Return the [x, y] coordinate for the center point of the cell that contains the specified text.  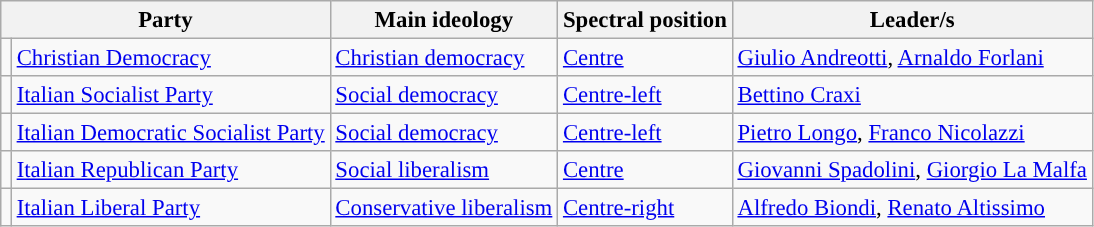
Alfredo Biondi, Renato Altissimo [912, 208]
Conservative liberalism [444, 208]
Pietro Longo, Franco Nicolazzi [912, 133]
Christian democracy [444, 58]
Italian Liberal Party [170, 208]
Bettino Craxi [912, 95]
Giovanni Spadolini, Giorgio La Malfa [912, 170]
Centre-right [646, 208]
Leader/s [912, 20]
Social liberalism [444, 170]
Italian Socialist Party [170, 95]
Main ideology [444, 20]
Spectral position [646, 20]
Giulio Andreotti, Arnaldo Forlani [912, 58]
Christian Democracy [170, 58]
Italian Republican Party [170, 170]
Italian Democratic Socialist Party [170, 133]
Party [166, 20]
